From the cell containing the given text, extract its center point as (x, y) coordinate. 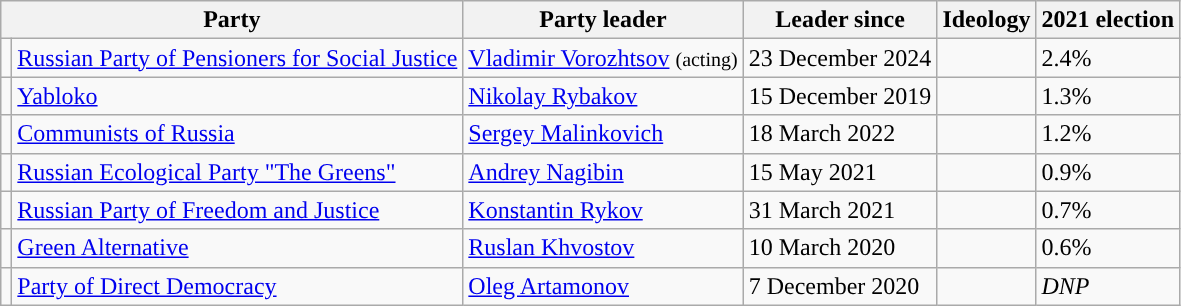
1.3% (1108, 96)
Russian Party of Freedom and Justice (238, 210)
2021 election (1108, 20)
18 March 2022 (840, 134)
7 December 2020 (840, 286)
31 March 2021 (840, 210)
Vladimir Vorozhtsov (acting) (603, 58)
Leader since (840, 20)
23 December 2024 (840, 58)
2.4% (1108, 58)
0.9% (1108, 172)
Russian Party of Pensioners for Social Justice (238, 58)
Konstantin Rykov (603, 210)
15 May 2021 (840, 172)
DNP (1108, 286)
Sergey Malinkovich (603, 134)
Green Alternative (238, 248)
Party (232, 20)
Yabloko (238, 96)
Ruslan Khvostov (603, 248)
0.6% (1108, 248)
Nikolay Rybakov (603, 96)
10 March 2020 (840, 248)
Communists of Russia (238, 134)
Russian Ecological Party "The Greens" (238, 172)
1.2% (1108, 134)
Ideology (986, 20)
Oleg Artamonov (603, 286)
Party of Direct Democracy (238, 286)
Party leader (603, 20)
0.7% (1108, 210)
15 December 2019 (840, 96)
Andrey Nagibin (603, 172)
